Find where the given text appears and provide that cell's center as [X, Y] coordinate. 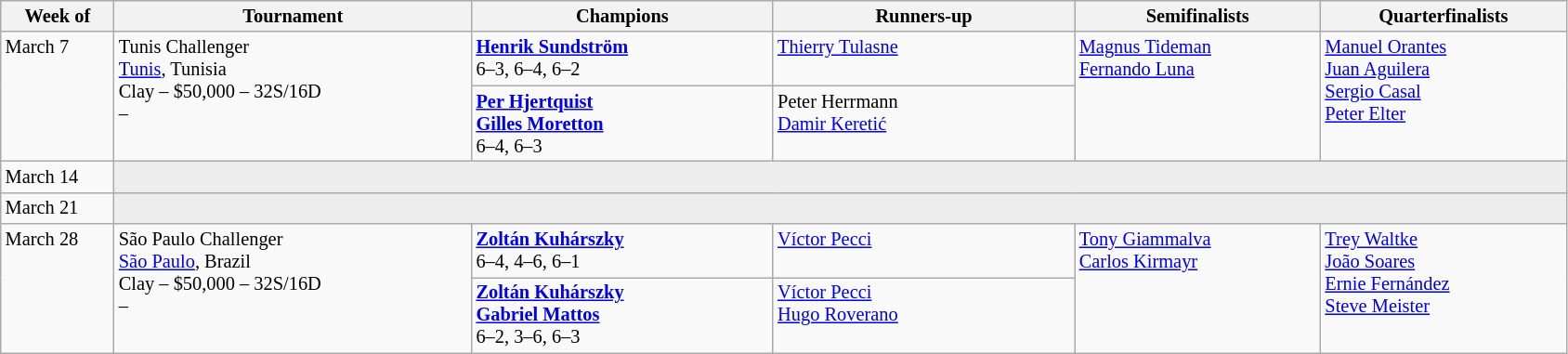
Henrik Sundström 6–3, 6–4, 6–2 [622, 59]
Tony Giammalva Carlos Kirmayr [1198, 288]
Semifinalists [1198, 16]
Champions [622, 16]
Peter Herrmann Damir Keretić [923, 124]
Tunis Challenger Tunis, TunisiaClay – $50,000 – 32S/16D – [294, 97]
March 21 [58, 208]
Zoltán Kuhárszky Gabriel Mattos6–2, 3–6, 6–3 [622, 315]
March 7 [58, 97]
Quarterfinalists [1444, 16]
Runners-up [923, 16]
Manuel Orantes Juan Aguilera Sergio Casal Peter Elter [1444, 97]
March 14 [58, 177]
March 28 [58, 288]
Zoltán Kuhárszky 6–4, 4–6, 6–1 [622, 251]
Magnus Tideman Fernando Luna [1198, 97]
Víctor Pecci Hugo Roverano [923, 315]
Week of [58, 16]
Tournament [294, 16]
Per Hjertquist Gilles Moretton6–4, 6–3 [622, 124]
Trey Waltke João Soares Ernie Fernández Steve Meister [1444, 288]
Thierry Tulasne [923, 59]
Víctor Pecci [923, 251]
São Paulo Challenger São Paulo, BrazilClay – $50,000 – 32S/16D – [294, 288]
